From the cell containing the given text, extract its center point as (x, y) coordinate. 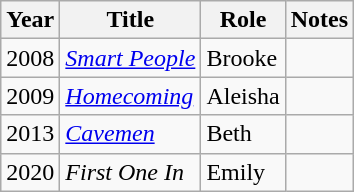
2009 (30, 96)
Beth (243, 134)
Year (30, 20)
2013 (30, 134)
Homecoming (130, 96)
Notes (319, 20)
Emily (243, 172)
Cavemen (130, 134)
Role (243, 20)
Title (130, 20)
2008 (30, 58)
First One In (130, 172)
2020 (30, 172)
Smart People (130, 58)
Aleisha (243, 96)
Brooke (243, 58)
